Extract the [X, Y] coordinate from the center of the cell holding the provided text.  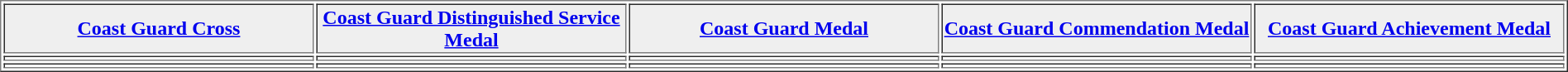
Coast Guard Cross [159, 28]
Coast Guard Achievement Medal [1409, 28]
Coast Guard Commendation Medal [1097, 28]
Coast Guard Medal [784, 28]
Coast Guard Distinguished Service Medal [471, 28]
